Return the (X, Y) coordinate for the center point of the cell that contains the specified text.  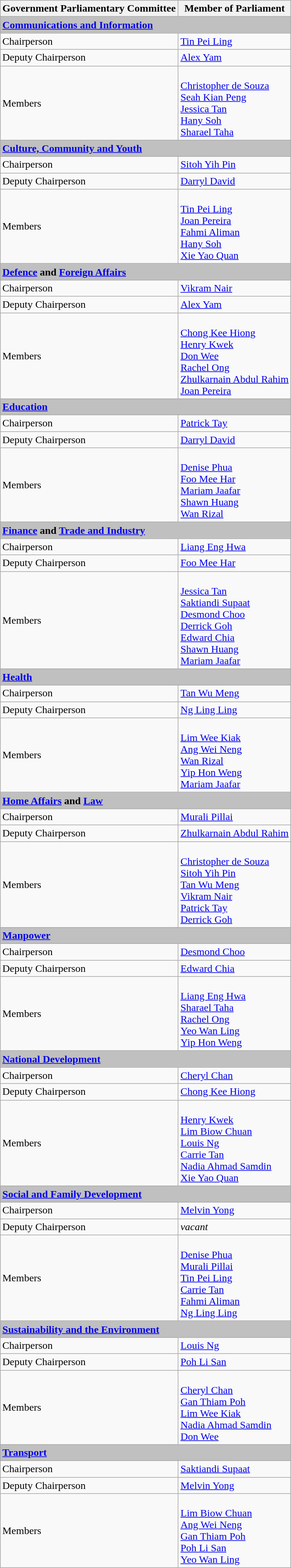
Defence and Foreign Affairs (145, 272)
Liang Eng Hwa (234, 547)
Manpower (145, 936)
Ng Ling Ling (234, 710)
Member of Parliament (234, 9)
Social and Family Development (145, 1194)
Zhulkarnain Abdul Rahim (234, 833)
Cheryl Chan Gan Thiam Poh Lim Wee Kiak Nadia Ahmad Samdin Don Wee (234, 1407)
Saktiandi Supaat (234, 1469)
Tan Wu Meng (234, 693)
Poh Li San (234, 1362)
Patrick Tay (234, 423)
Finance and Trade and Industry (145, 530)
Communications and Information (145, 25)
Jessica Tan Saktiandi Supaat Desmond Choo Derrick Goh Edward Chia Shawn Huang Mariam Jaafar (234, 620)
Christopher de Souza Sitoh Yih Pin Tan Wu Meng Vikram Nair Patrick Tay Derrick Goh (234, 885)
Education (145, 407)
Tin Pei Ling Joan Pereira Fahmi Aliman Hany Soh Xie Yao Quan (234, 226)
Desmond Choo (234, 952)
Lim Wee Kiak Ang Wei Neng Wan Rizal Yip Hon Weng Mariam Jaafar (234, 755)
Cheryl Chan (234, 1075)
Chong Kee Hiong (234, 1092)
Transport (145, 1453)
Home Affairs and Law (145, 800)
Tin Pei Ling (234, 41)
Foo Mee Har (234, 563)
Edward Chia (234, 968)
Lim Biow Chuan Ang Wei Neng Gan Thiam Poh Poh Li San Yeo Wan Ling (234, 1531)
Liang Eng Hwa Sharael Taha Rachel Ong Yeo Wan Ling Yip Hon Weng (234, 1014)
vacant (234, 1227)
Denise Phua Murali Pillai Tin Pei Ling Carrie Tan Fahmi Aliman Ng Ling Ling (234, 1278)
Culture, Community and Youth (145, 148)
Henry Kwek Lim Biow Chuan Louis Ng Carrie Tan Nadia Ahmad Samdin Xie Yao Quan (234, 1143)
Vikram Nair (234, 288)
Christopher de Souza Seah Kian Peng Jessica Tan Hany Soh Sharael Taha (234, 103)
National Development (145, 1059)
Health (145, 677)
Sitoh Yih Pin (234, 165)
Sustainability and the Environment (145, 1329)
Chong Kee Hiong Henry Kwek Don Wee Rachel Ong Zhulkarnain Abdul Rahim Joan Pereira (234, 356)
Murali Pillai (234, 817)
Louis Ng (234, 1345)
Government Parliamentary Committee (89, 9)
Denise Phua Foo Mee Har Mariam Jaafar Shawn Huang Wan Rizal (234, 485)
